Return the (x, y) coordinate for the center point of the cell that contains the specified text.  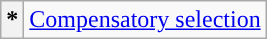
* (12, 20)
Compensatory selection (145, 20)
